Provide the [X, Y] coordinate of the cell's center where the given text is located.  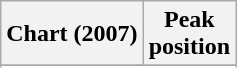
Peakposition [189, 34]
Chart (2007) [72, 34]
